Determine the [x, y] coordinate at the center of the cell enclosing the given text.  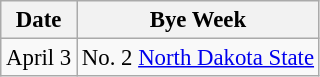
Bye Week [198, 20]
No. 2 North Dakota State [198, 58]
April 3 [39, 58]
Date [39, 20]
